Return the [x, y] coordinate for the center point of the cell that contains the specified text.  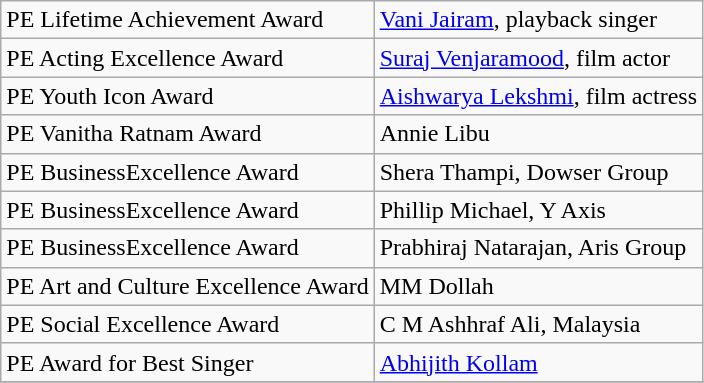
Shera Thampi, Dowser Group [538, 172]
C M Ashhraf Ali, Malaysia [538, 324]
PE Art and Culture Excellence Award [188, 286]
Annie Libu [538, 134]
PE Award for Best Singer [188, 362]
Aishwarya Lekshmi, film actress [538, 96]
Prabhiraj Natarajan, Aris Group [538, 248]
PE Vanitha Ratnam Award [188, 134]
Abhijith Kollam [538, 362]
PE Social Excellence Award [188, 324]
Phillip Michael, Y Axis [538, 210]
MM Dollah [538, 286]
PE Acting Excellence Award [188, 58]
PE Lifetime Achievement Award [188, 20]
Vani Jairam, playback singer [538, 20]
PE Youth Icon Award [188, 96]
Suraj Venjaramood, film actor [538, 58]
